Identify which cell holds the provided text, then report its [X, Y] central coordinate. 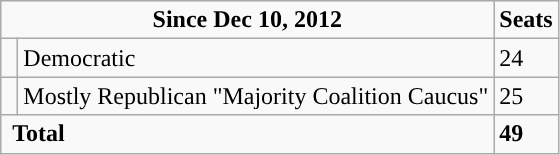
49 [526, 134]
Democratic [256, 58]
Mostly Republican "Majority Coalition Caucus" [256, 96]
Total [248, 134]
Since Dec 10, 2012 [248, 20]
Seats [526, 20]
25 [526, 96]
24 [526, 58]
